From the cell containing the given text, extract its center point as [X, Y] coordinate. 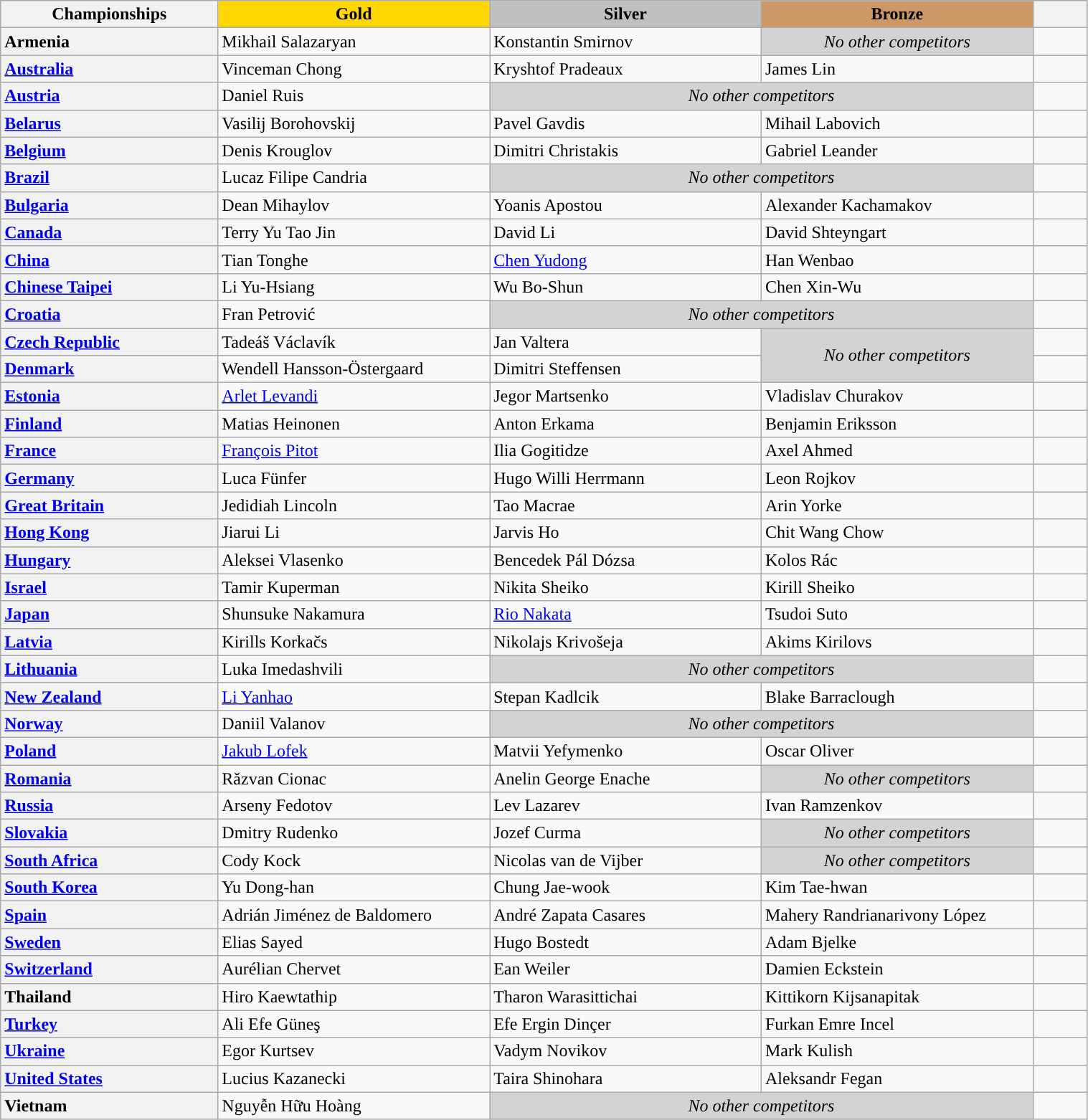
Silver [625, 14]
Nicolas van de Vijber [625, 860]
Vinceman Chong [354, 69]
Kirills Korkačs [354, 642]
David Li [625, 232]
Denis Krouglov [354, 151]
Hiro Kaewtathip [354, 997]
Tamir Kuperman [354, 587]
Wendell Hansson-Östergaard [354, 369]
Finland [109, 424]
Dmitry Rudenko [354, 833]
Bencedek Pál Dózsa [625, 560]
Shunsuke Nakamura [354, 614]
Aleksei Vlasenko [354, 560]
Leon Rojkov [897, 478]
Fran Petrović [354, 314]
Jakub Lofek [354, 751]
Benjamin Eriksson [897, 424]
Matvii Yefymenko [625, 751]
Arseny Fedotov [354, 806]
Tao Macrae [625, 506]
Nikolajs Krivošeja [625, 642]
Norway [109, 723]
France [109, 451]
Austria [109, 96]
Oscar Oliver [897, 751]
Anelin George Enache [625, 778]
Lev Lazarev [625, 806]
Wu Bo-Shun [625, 287]
Kirill Sheiko [897, 587]
Jarvis Ho [625, 533]
Konstantin Smirnov [625, 42]
Yoanis Apostou [625, 205]
Mark Kulish [897, 1051]
Vietnam [109, 1106]
United States [109, 1078]
James Lin [897, 69]
Vadym Novikov [625, 1051]
Tian Tonghe [354, 260]
New Zealand [109, 696]
Aurélian Chervet [354, 969]
Switzerland [109, 969]
Nikita Sheiko [625, 587]
Nguyễn Hữu Hoàng [354, 1106]
Mahery Randrianarivony López [897, 915]
Germany [109, 478]
Arin Yorke [897, 506]
South Africa [109, 860]
Mihail Labovich [897, 123]
Efe Ergin Dinçer [625, 1024]
Dimitri Steffensen [625, 369]
Dimitri Christakis [625, 151]
Chung Jae-wook [625, 888]
François Pitot [354, 451]
Jegor Martsenko [625, 397]
Jan Valtera [625, 342]
Rio Nakata [625, 614]
Ivan Ramzenkov [897, 806]
Akims Kirilovs [897, 642]
Poland [109, 751]
Australia [109, 69]
Taira Shinohara [625, 1078]
South Korea [109, 888]
Estonia [109, 397]
Gold [354, 14]
Egor Kurtsev [354, 1051]
Kryshtof Pradeaux [625, 69]
Ukraine [109, 1051]
Ali Efe Güneş [354, 1024]
Kittikorn Kijsanapitak [897, 997]
Luca Fünfer [354, 478]
Yu Dong-han [354, 888]
Damien Eckstein [897, 969]
Arlet Levandi [354, 397]
Tadeáš Václavík [354, 342]
Elias Sayed [354, 942]
Great Britain [109, 506]
Israel [109, 587]
Furkan Emre Incel [897, 1024]
Hong Kong [109, 533]
Sweden [109, 942]
Lucius Kazanecki [354, 1078]
André Zapata Casares [625, 915]
Chinese Taipei [109, 287]
Ean Weiler [625, 969]
Japan [109, 614]
Li Yu-Hsiang [354, 287]
Jedidiah Lincoln [354, 506]
Vladislav Churakov [897, 397]
Adam Bjelke [897, 942]
Kim Tae-hwan [897, 888]
Spain [109, 915]
Jozef Curma [625, 833]
Aleksandr Fegan [897, 1078]
Croatia [109, 314]
China [109, 260]
Hugo Willi Herrmann [625, 478]
Canada [109, 232]
Chit Wang Chow [897, 533]
Blake Barraclough [897, 696]
Tharon Warasittichai [625, 997]
David Shteyngart [897, 232]
Chen Xin-Wu [897, 287]
Bulgaria [109, 205]
Cody Kock [354, 860]
Latvia [109, 642]
Brazil [109, 178]
Lithuania [109, 669]
Chen Yudong [625, 260]
Pavel Gavdis [625, 123]
Belarus [109, 123]
Li Yanhao [354, 696]
Luka Imedashvili [354, 669]
Jiarui Li [354, 533]
Gabriel Leander [897, 151]
Thailand [109, 997]
Răzvan Cionac [354, 778]
Kolos Rác [897, 560]
Anton Erkama [625, 424]
Tsudoi Suto [897, 614]
Slovakia [109, 833]
Stepan Kadlcik [625, 696]
Alexander Kachamakov [897, 205]
Denmark [109, 369]
Championships [109, 14]
Russia [109, 806]
Mikhail Salazaryan [354, 42]
Hungary [109, 560]
Ilia Gogitidze [625, 451]
Dean Mihaylov [354, 205]
Daniel Ruis [354, 96]
Terry Yu Tao Jin [354, 232]
Lucaz Filipe Candria [354, 178]
Axel Ahmed [897, 451]
Belgium [109, 151]
Armenia [109, 42]
Vasilij Borohovskij [354, 123]
Hugo Bostedt [625, 942]
Romania [109, 778]
Adrián Jiménez de Baldomero [354, 915]
Daniil Valanov [354, 723]
Turkey [109, 1024]
Matias Heinonen [354, 424]
Han Wenbao [897, 260]
Czech Republic [109, 342]
Bronze [897, 14]
